Pinpoint the cell where the given text exists, returning its (x, y) midpoint coordinate. 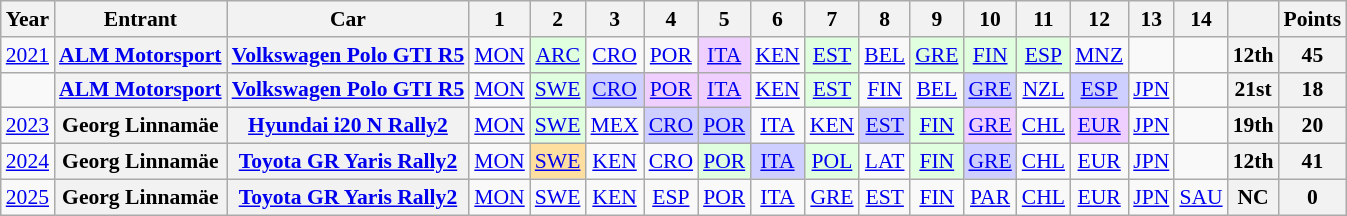
18 (1313, 90)
ARC (558, 55)
Points (1313, 19)
5 (724, 19)
2023 (28, 126)
Car (348, 19)
6 (777, 19)
14 (1200, 19)
NC (1254, 197)
4 (672, 19)
POL (832, 162)
MEX (614, 126)
12 (1099, 19)
SAU (1200, 197)
19th (1254, 126)
Entrant (140, 19)
PAR (990, 197)
LAT (884, 162)
3 (614, 19)
1 (500, 19)
2021 (28, 55)
2025 (28, 197)
10 (990, 19)
8 (884, 19)
13 (1151, 19)
2 (558, 19)
20 (1313, 126)
45 (1313, 55)
21st (1254, 90)
MNZ (1099, 55)
2024 (28, 162)
41 (1313, 162)
Hyundai i20 N Rally2 (348, 126)
9 (936, 19)
NZL (1044, 90)
11 (1044, 19)
Year (28, 19)
7 (832, 19)
0 (1313, 197)
